Determine the (x, y) coordinate at the center of the cell enclosing the given text.  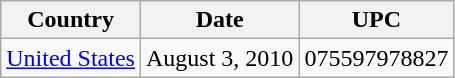
075597978827 (376, 58)
UPC (376, 20)
Date (219, 20)
United States (71, 58)
August 3, 2010 (219, 58)
Country (71, 20)
